Return [X, Y] of the center of cell containing provided text 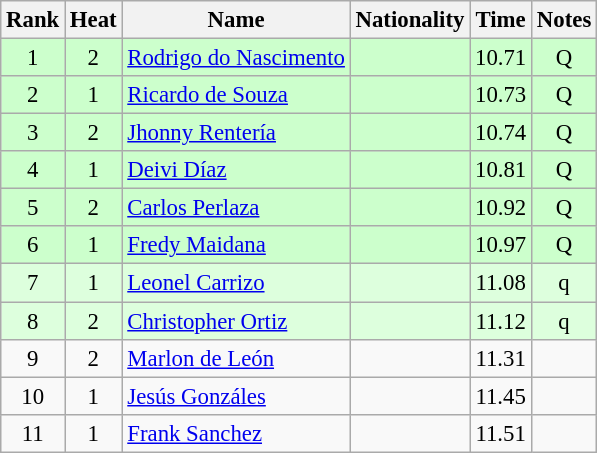
Carlos Perlaza [236, 208]
Leonel Carrizo [236, 283]
10.97 [501, 245]
Jhonny Rentería [236, 133]
Notes [564, 20]
10.92 [501, 208]
Heat [94, 20]
Ricardo de Souza [236, 95]
7 [33, 283]
Frank Sanchez [236, 433]
11.45 [501, 396]
10.74 [501, 133]
Rodrigo do Nascimento [236, 58]
Time [501, 20]
Christopher Ortiz [236, 321]
Rank [33, 20]
11 [33, 433]
6 [33, 245]
9 [33, 358]
11.31 [501, 358]
8 [33, 321]
10.71 [501, 58]
Nationality [410, 20]
10 [33, 396]
5 [33, 208]
11.51 [501, 433]
Marlon de León [236, 358]
3 [33, 133]
Name [236, 20]
Deivi Díaz [236, 170]
4 [33, 170]
11.12 [501, 321]
10.81 [501, 170]
Jesús Gonzáles [236, 396]
10.73 [501, 95]
Fredy Maidana [236, 245]
11.08 [501, 283]
